From the cell containing the given text, extract its center point as (X, Y) coordinate. 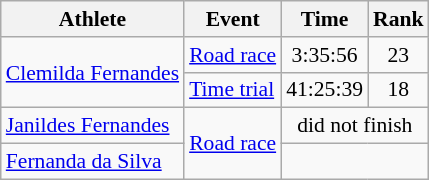
did not finish (354, 126)
Janildes Fernandes (92, 126)
Clemilda Fernandes (92, 72)
Event (232, 19)
Time trial (232, 90)
23 (398, 55)
18 (398, 90)
41:25:39 (324, 90)
3:35:56 (324, 55)
Athlete (92, 19)
Rank (398, 19)
Fernanda da Silva (92, 162)
Time (324, 19)
